Output the [X, Y] coordinate of the center of the cell containing the given text.  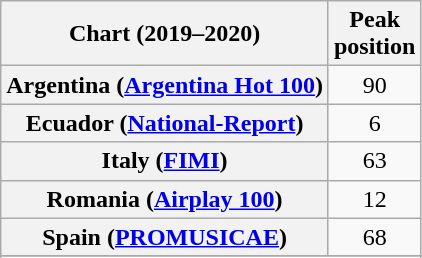
Chart (2019–2020) [165, 34]
12 [374, 199]
6 [374, 123]
68 [374, 237]
Romania (Airplay 100) [165, 199]
Peakposition [374, 34]
Argentina (Argentina Hot 100) [165, 85]
Italy (FIMI) [165, 161]
Ecuador (National-Report) [165, 123]
63 [374, 161]
Spain (PROMUSICAE) [165, 237]
90 [374, 85]
